Return (x, y) of the center of cell containing provided text 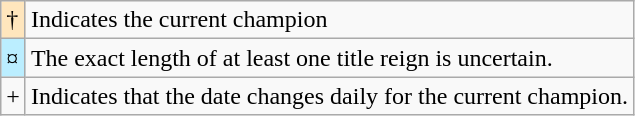
Indicates the current champion (329, 20)
Indicates that the date changes daily for the current champion. (329, 96)
¤ (14, 58)
† (14, 20)
+ (14, 96)
The exact length of at least one title reign is uncertain. (329, 58)
